Pinpoint the cell where the given text exists, returning its (X, Y) midpoint coordinate. 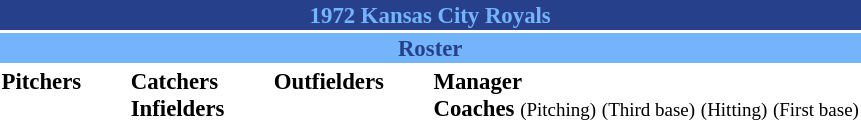
Roster (430, 48)
1972 Kansas City Royals (430, 15)
